Determine the (X, Y) coordinate at the center of the cell enclosing the given text.  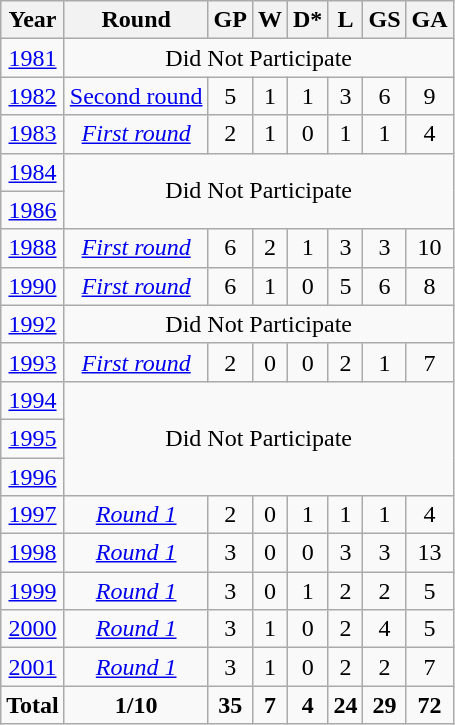
GP (230, 20)
1988 (33, 248)
1993 (33, 362)
GA (430, 20)
Year (33, 20)
L (346, 20)
1998 (33, 553)
1999 (33, 591)
1/10 (136, 705)
1982 (33, 96)
1984 (33, 172)
1981 (33, 58)
1997 (33, 515)
1992 (33, 324)
1990 (33, 286)
W (270, 20)
Total (33, 705)
1995 (33, 438)
9 (430, 96)
1986 (33, 210)
D* (307, 20)
1983 (33, 134)
2000 (33, 629)
2001 (33, 667)
10 (430, 248)
Second round (136, 96)
35 (230, 705)
13 (430, 553)
24 (346, 705)
29 (384, 705)
Round (136, 20)
8 (430, 286)
72 (430, 705)
1996 (33, 477)
1994 (33, 400)
GS (384, 20)
